Detect which cell encompasses the target text, then output its [x, y] center coordinate. 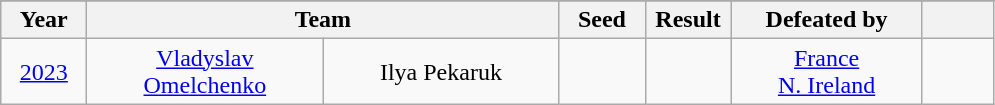
Vladyslav Omelchenko [205, 72]
Team [323, 20]
Year [44, 20]
Seed [602, 20]
Defeated by [826, 20]
Ilya Pekaruk [441, 72]
2023 [44, 72]
Result [688, 20]
France N. Ireland [826, 72]
